Extract the [x, y] coordinate from the center of the cell holding the provided text.  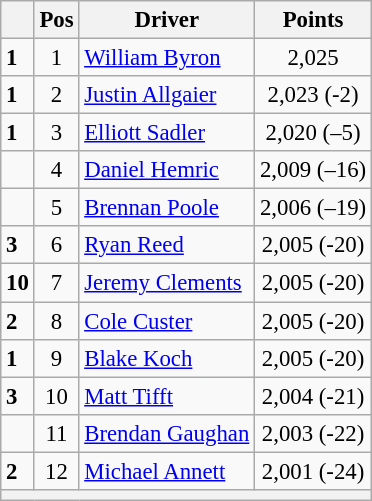
William Byron [167, 58]
Blake Koch [167, 358]
7 [56, 283]
2,004 (-21) [314, 396]
Driver [167, 20]
9 [56, 358]
2,023 (-2) [314, 95]
5 [56, 208]
Matt Tifft [167, 396]
2,025 [314, 58]
Brennan Poole [167, 208]
2,003 (-22) [314, 433]
8 [56, 321]
4 [56, 170]
Ryan Reed [167, 245]
Cole Custer [167, 321]
2,009 (–16) [314, 170]
Points [314, 20]
Michael Annett [167, 471]
Pos [56, 20]
6 [56, 245]
2,020 (–5) [314, 133]
11 [56, 433]
Jeremy Clements [167, 283]
Daniel Hemric [167, 170]
2,001 (-24) [314, 471]
2,006 (–19) [314, 208]
12 [56, 471]
Justin Allgaier [167, 95]
Elliott Sadler [167, 133]
Brendan Gaughan [167, 433]
